Detect which cell encompasses the target text, then output its (x, y) center coordinate. 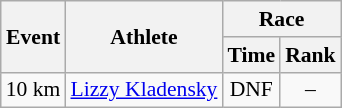
Time (251, 55)
Lizzy Kladensky (144, 90)
DNF (251, 90)
10 km (34, 90)
Rank (310, 55)
Race (281, 19)
Athlete (144, 36)
Event (34, 36)
– (310, 90)
